Search for the cell housing the specified text and yield its (x, y) center coordinate. 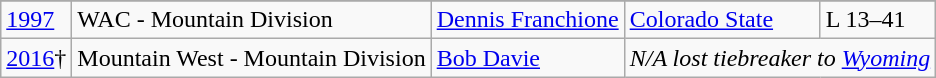
1997 (36, 20)
WAC - Mountain Division (252, 20)
Bob Davie (528, 58)
2016† (36, 58)
N/A lost tiebreaker to Wyoming (780, 58)
L 13–41 (878, 20)
Mountain West - Mountain Division (252, 58)
Dennis Franchione (528, 20)
Colorado State (722, 20)
